Output the [x, y] coordinate of the center of the cell containing the given text.  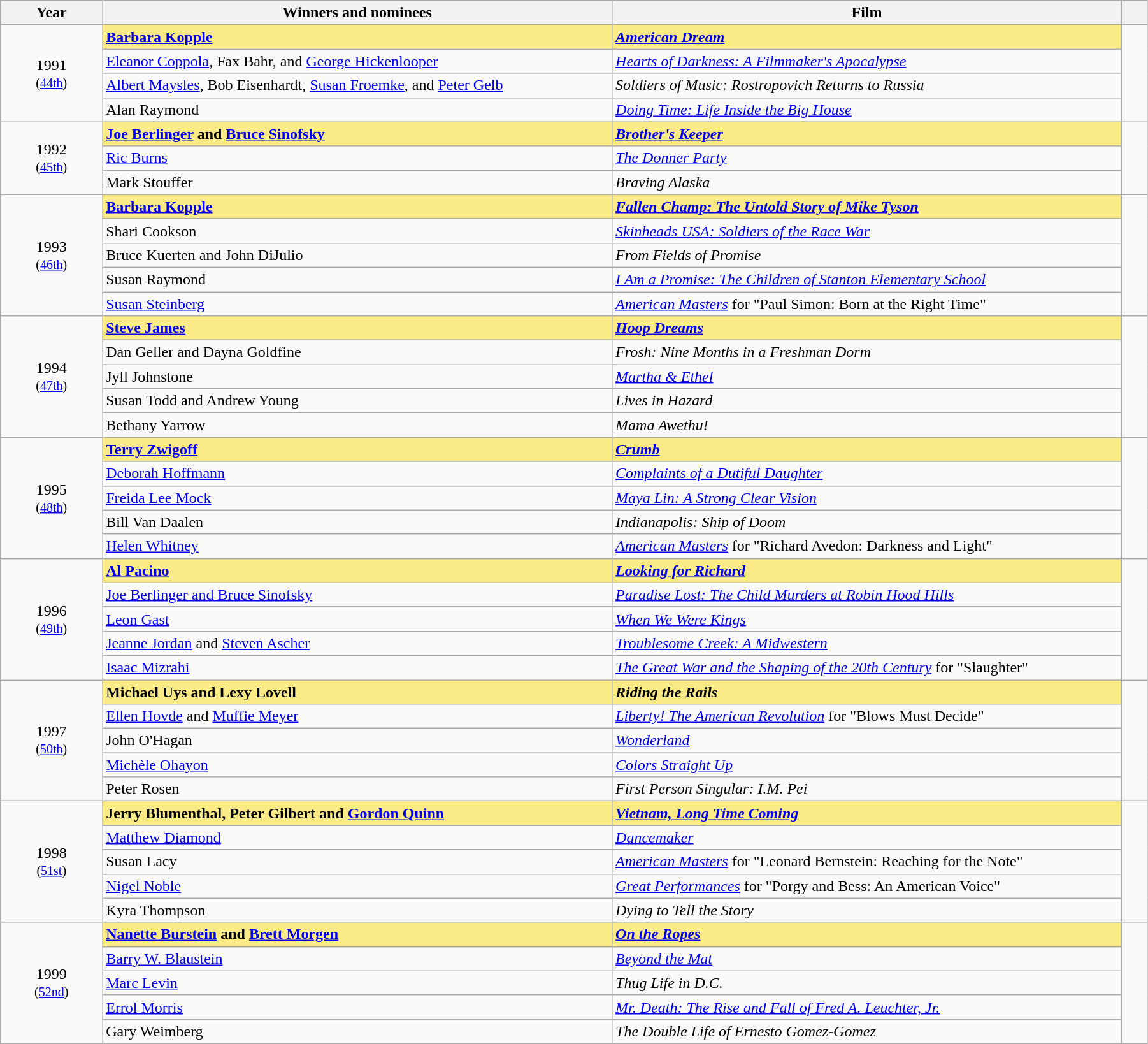
Dancemaker [867, 837]
Looking for Richard [867, 570]
Jyll Johnstone [357, 377]
Colors Straight Up [867, 765]
Mr. Death: The Rise and Fall of Fred A. Leuchter, Jr. [867, 1007]
Albert Maysles, Bob Eisenhardt, Susan Froemke, and Peter Gelb [357, 85]
Thug Life in D.C. [867, 983]
Frosh: Nine Months in a Freshman Dorm [867, 352]
Great Performances for "Porgy and Bess: An American Voice" [867, 886]
Bruce Kuerten and John DiJulio [357, 255]
Jerry Blumenthal, Peter Gilbert and Gordon Quinn [357, 813]
John O'Hagan [357, 741]
1993(46th) [52, 255]
Barry W. Blaustein [357, 959]
The Double Life of Ernesto Gomez-Gomez [867, 1031]
Shari Cookson [357, 231]
Errol Morris [357, 1007]
Soldiers of Music: Rostropovich Returns to Russia [867, 85]
Beyond the Mat [867, 959]
The Donner Party [867, 158]
1998(51st) [52, 862]
American Masters for "Paul Simon: Born at the Right Time" [867, 304]
Nigel Noble [357, 886]
Film [867, 13]
American Masters for "Richard Avedon: Darkness and Light" [867, 546]
1995(48th) [52, 498]
Skinheads USA: Soldiers of the Race War [867, 231]
Deborah Hoffmann [357, 474]
Complaints of a Dutiful Daughter [867, 474]
Jeanne Jordan and Steven Ascher [357, 643]
Lives in Hazard [867, 401]
Liberty! The American Revolution for "Blows Must Decide" [867, 716]
Brother's Keeper [867, 134]
When We Were Kings [867, 619]
1992(45th) [52, 158]
1999(52nd) [52, 983]
Ric Burns [357, 158]
Isaac Mizrahi [357, 667]
1996(49th) [52, 619]
Maya Lin: A Strong Clear Vision [867, 498]
Terry Zwigoff [357, 449]
Wonderland [867, 741]
Hoop Dreams [867, 328]
Eleanor Coppola, Fax Bahr, and George Hickenlooper [357, 61]
Year [52, 13]
First Person Singular: I.M. Pei [867, 789]
Helen Whitney [357, 546]
Freida Lee Mock [357, 498]
Kyra Thompson [357, 910]
Riding the Rails [867, 692]
Dying to Tell the Story [867, 910]
Michèle Ohayon [357, 765]
Steve James [357, 328]
American Dream [867, 37]
Matthew Diamond [357, 837]
Al Pacino [357, 570]
Mama Awethu! [867, 425]
Hearts of Darkness: A Filmmaker's Apocalypse [867, 61]
Ellen Hovde and Muffie Meyer [357, 716]
Bethany Yarrow [357, 425]
Susan Lacy [357, 862]
Martha & Ethel [867, 377]
1997(50th) [52, 740]
From Fields of Promise [867, 255]
Peter Rosen [357, 789]
Fallen Champ: The Untold Story of Mike Tyson [867, 207]
I Am a Promise: The Children of Stanton Elementary School [867, 279]
Mark Stouffer [357, 182]
Braving Alaska [867, 182]
Gary Weimberg [357, 1031]
Vietnam, Long Time Coming [867, 813]
On the Ropes [867, 934]
1991(44th) [52, 73]
American Masters for "Leonard Bernstein: Reaching for the Note" [867, 862]
1994(47th) [52, 377]
The Great War and the Shaping of the 20th Century for "Slaughter" [867, 667]
Susan Todd and Andrew Young [357, 401]
Dan Geller and Dayna Goldfine [357, 352]
Susan Steinberg [357, 304]
Indianapolis: Ship of Doom [867, 522]
Troublesome Creek: A Midwestern [867, 643]
Nanette Burstein and Brett Morgen [357, 934]
Doing Time: Life Inside the Big House [867, 110]
Michael Uys and Lexy Lovell [357, 692]
Crumb [867, 449]
Paradise Lost: The Child Murders at Robin Hood Hills [867, 595]
Bill Van Daalen [357, 522]
Susan Raymond [357, 279]
Leon Gast [357, 619]
Winners and nominees [357, 13]
Alan Raymond [357, 110]
Marc Levin [357, 983]
